Return the [X, Y] coordinate for the center point of the cell that contains the specified text.  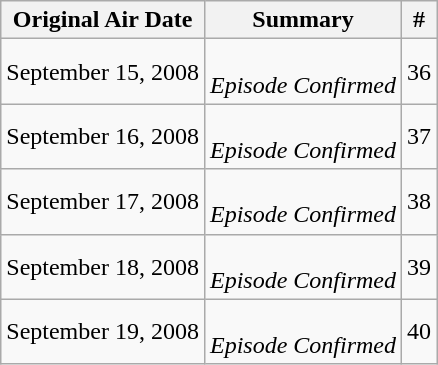
September 19, 2008 [103, 332]
36 [420, 72]
September 17, 2008 [103, 202]
# [420, 20]
39 [420, 266]
September 15, 2008 [103, 72]
Summary [302, 20]
38 [420, 202]
40 [420, 332]
September 16, 2008 [103, 136]
Original Air Date [103, 20]
37 [420, 136]
September 18, 2008 [103, 266]
